For the text-containing cell, return its midpoint in [X, Y] coordinate format. 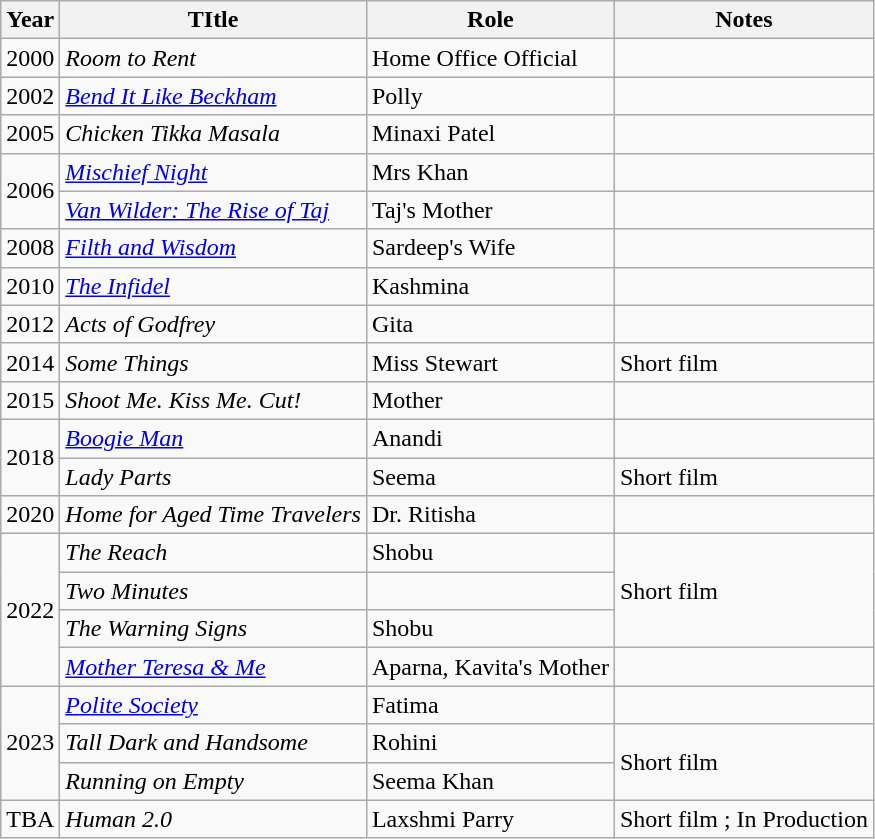
Home Office Official [490, 58]
Some Things [214, 362]
Anandi [490, 438]
TItle [214, 20]
Bend It Like Beckham [214, 96]
Laxshmi Parry [490, 819]
Acts of Godfrey [214, 324]
2010 [30, 286]
Polite Society [214, 705]
2000 [30, 58]
Room to Rent [214, 58]
Dr. Ritisha [490, 515]
Kashmina [490, 286]
2023 [30, 743]
Two Minutes [214, 591]
The Reach [214, 553]
Minaxi Patel [490, 134]
Chicken Tikka Masala [214, 134]
2012 [30, 324]
Boogie Man [214, 438]
Seema [490, 477]
2022 [30, 610]
2005 [30, 134]
Tall Dark and Handsome [214, 743]
Polly [490, 96]
2014 [30, 362]
Gita [490, 324]
Mother [490, 400]
Short film ; In Production [744, 819]
Sardeep's Wife [490, 248]
Shoot Me. Kiss Me. Cut! [214, 400]
The Infidel [214, 286]
Aparna, Kavita's Mother [490, 667]
Human 2.0 [214, 819]
Mother Teresa & Me [214, 667]
Home for Aged Time Travelers [214, 515]
Fatima [490, 705]
Lady Parts [214, 477]
Filth and Wisdom [214, 248]
Running on Empty [214, 781]
2008 [30, 248]
Notes [744, 20]
2018 [30, 457]
2020 [30, 515]
2002 [30, 96]
Mrs Khan [490, 172]
The Warning Signs [214, 629]
Year [30, 20]
2015 [30, 400]
Van Wilder: The Rise of Taj [214, 210]
2006 [30, 191]
Miss Stewart [490, 362]
Rohini [490, 743]
Seema Khan [490, 781]
Mischief Night [214, 172]
Role [490, 20]
Taj's Mother [490, 210]
TBA [30, 819]
